Find where the given text appears and provide that cell's center as (X, Y) coordinate. 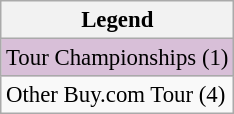
Other Buy.com Tour (4) (118, 95)
Tour Championships (1) (118, 58)
Legend (118, 20)
